Detect which cell encompasses the target text, then output its (X, Y) center coordinate. 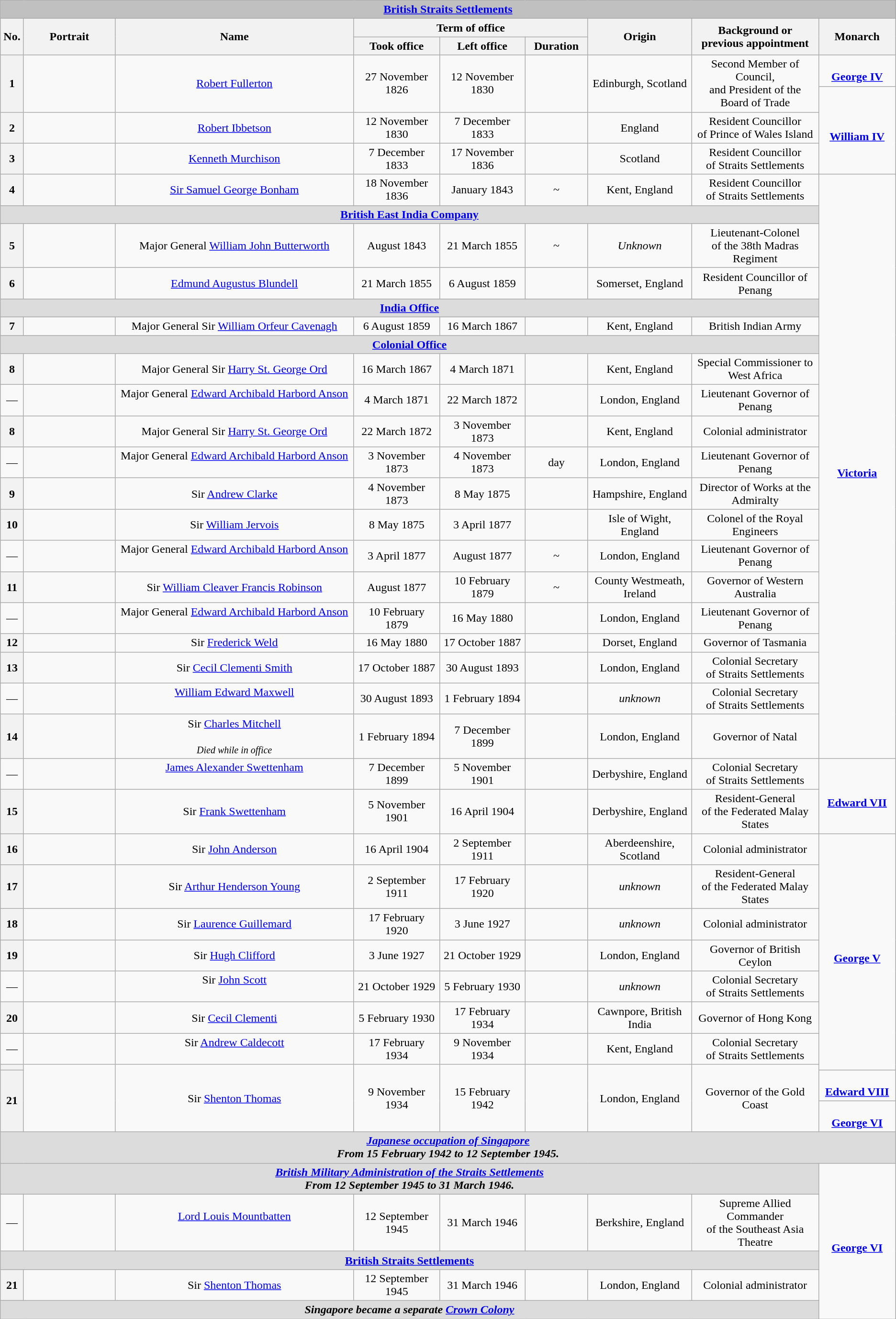
Governor of Western Australia (755, 587)
Singapore became a separate Crown Colony (410, 1309)
Edmund Augustus Blundell (235, 283)
Major General Sir William Orfeur Cavenagh (235, 326)
19 (12, 955)
England (639, 127)
Hampshire, England (639, 494)
Major General William John Butterworth (235, 246)
Sir Frederick Weld (235, 643)
Isle of Wight, England (639, 525)
Scotland (639, 159)
2 (12, 127)
Dorset, England (639, 643)
20 (12, 1017)
Edinburgh, Scotland (639, 83)
Lieutenant-Colonelof the 38th Madras Regiment (755, 246)
17 November 1836 (482, 159)
August 1843 (396, 246)
11 (12, 587)
William Edward Maxwell (235, 699)
18 (12, 925)
7 (12, 326)
George IV (857, 71)
Sir Cecil Clementi (235, 1017)
James Alexander Swettenham (235, 773)
Resident Councillor of Penang (755, 283)
Aberdeenshire, Scotland (639, 849)
Sir Andrew Clarke (235, 494)
William IV (857, 130)
Duration (556, 46)
Left office (482, 46)
18 November 1836 (396, 190)
Sir Samuel George Bonham (235, 190)
Robert Ibbetson (235, 127)
Name (235, 37)
Sir Arthur Henderson Young (235, 887)
Sir Cecil Clementi Smith (235, 667)
Portrait (69, 37)
17 (12, 887)
day (556, 462)
5 (12, 246)
Victoria (857, 466)
Unknown (639, 246)
10 (12, 525)
Sir Frank Swettenham (235, 811)
Governor of the Gold Coast (755, 1098)
Took office (396, 46)
Sir William Jervois (235, 525)
Resident Councillorof Prince of Wales Island (755, 127)
British Indian Army (755, 326)
Japanese occupation of Singapore From 15 February 1942 to 12 September 1945. (448, 1148)
Governor of Natal (755, 736)
Lord Louis Mountbatten (235, 1222)
Sir John Scott (235, 987)
Supreme Allied Commanderof the Southeast Asia Theatre (755, 1222)
Cawnpore, British India (639, 1017)
Sir Laurence Guillemard (235, 925)
Edward VIII (857, 1085)
Robert Fullerton (235, 83)
Kenneth Murchison (235, 159)
British East India Company (410, 214)
January 1843 (482, 190)
No. (12, 37)
Edward VII (857, 795)
Governor of Hong Kong (755, 1017)
Sir Hugh Clifford (235, 955)
15 February 1942 (482, 1098)
British Military Administration of the Straits Settlements From 12 September 1945 to 31 March 1946. (410, 1178)
3 (12, 159)
Special Commissioner to West Africa (755, 369)
6 (12, 283)
1 (12, 83)
Origin (639, 37)
14 (12, 736)
Sir John Anderson (235, 849)
Governor of British Ceylon (755, 955)
15 (12, 811)
Sir William Cleaver Francis Robinson (235, 587)
Berkshire, England (639, 1222)
George V (857, 952)
County Westmeath, Ireland (639, 587)
9 (12, 494)
Sir Andrew Caldecott (235, 1049)
Background orprevious appointment (755, 37)
Term of office (471, 28)
Governor of Tasmania (755, 643)
Monarch (857, 37)
Director of Works at the Admiralty (755, 494)
Second Member of Council,and President of the Board of Trade (755, 83)
India Office (410, 308)
27 November 1826 (396, 83)
Colonial Office (410, 344)
16 (12, 849)
12 (12, 643)
13 (12, 667)
Sir Charles MitchellDied while in office (235, 736)
Colonel of the Royal Engineers (755, 525)
Somerset, England (639, 283)
4 (12, 190)
